Search for the cell housing the specified text and yield its [X, Y] center coordinate. 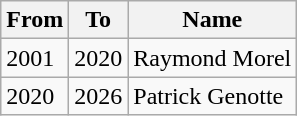
Raymond Morel [212, 58]
To [98, 20]
Patrick Genotte [212, 96]
Name [212, 20]
2026 [98, 96]
2001 [35, 58]
From [35, 20]
